Find where the given text appears and provide that cell's center as [x, y] coordinate. 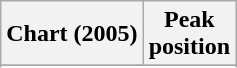
Peakposition [189, 34]
Chart (2005) [72, 34]
